Return the [x, y] coordinate for the center point of the cell that contains the specified text.  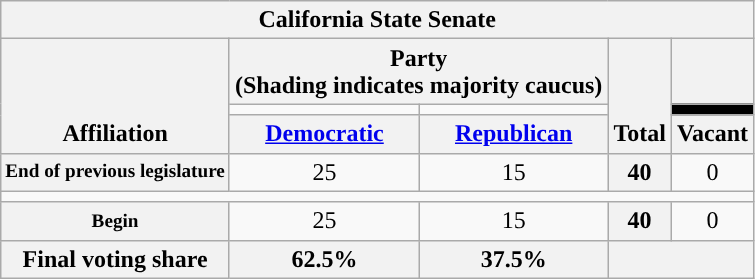
Vacant [712, 134]
62.5% [324, 259]
37.5% [514, 259]
Republican [514, 134]
Total [640, 96]
Begin [116, 221]
Affiliation [116, 96]
Party (Shading indicates majority caucus) [418, 72]
California State Senate [378, 20]
Final voting share [116, 259]
End of previous legislature [116, 172]
Democratic [324, 134]
